Identify which cell holds the provided text, then report its [X, Y] central coordinate. 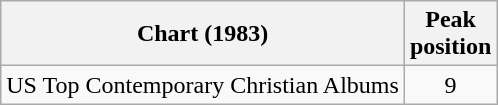
US Top Contemporary Christian Albums [203, 85]
Chart (1983) [203, 34]
9 [450, 85]
Peakposition [450, 34]
